Find where the given text appears and provide that cell's center as (x, y) coordinate. 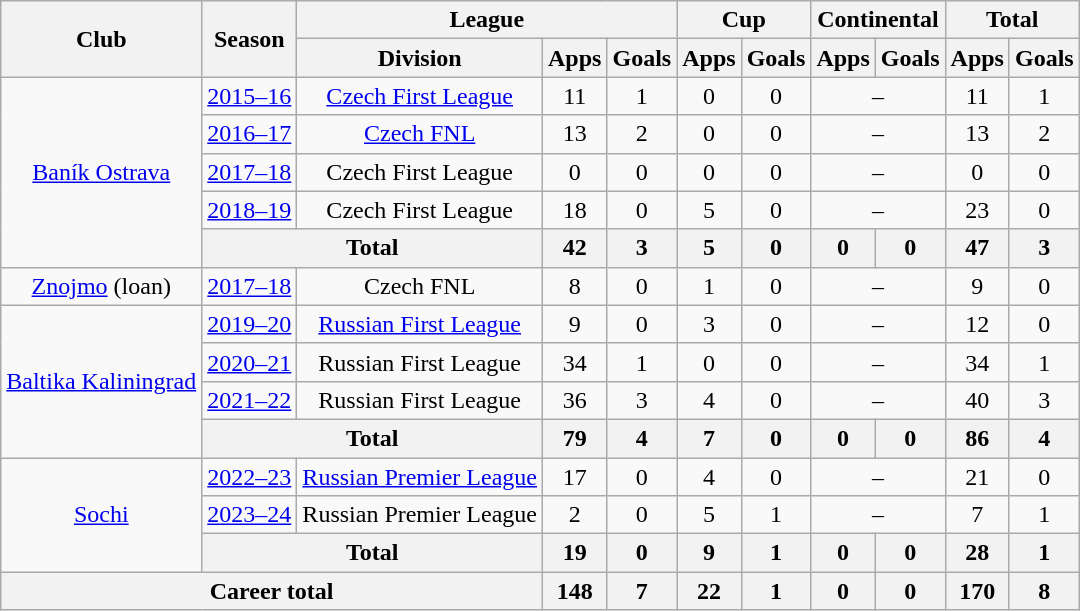
12 (977, 324)
36 (575, 400)
86 (977, 438)
2022–23 (250, 477)
Baník Ostrava (102, 172)
Sochi (102, 515)
Znojmo (loan) (102, 286)
22 (709, 591)
Season (250, 39)
2021–22 (250, 400)
Baltika Kaliningrad (102, 381)
23 (977, 210)
170 (977, 591)
21 (977, 477)
Club (102, 39)
17 (575, 477)
2020–21 (250, 362)
Continental (878, 20)
28 (977, 553)
2018–19 (250, 210)
18 (575, 210)
2019–20 (250, 324)
42 (575, 248)
40 (977, 400)
47 (977, 248)
Cup (744, 20)
2023–24 (250, 515)
Division (420, 58)
148 (575, 591)
Career total (272, 591)
League (487, 20)
79 (575, 438)
2015–16 (250, 96)
2016–17 (250, 134)
19 (575, 553)
